Identify which cell holds the provided text, then report its [x, y] central coordinate. 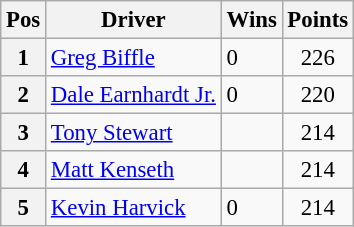
Points [318, 20]
Greg Biffle [134, 58]
1 [24, 58]
5 [24, 208]
220 [318, 95]
4 [24, 170]
2 [24, 95]
Driver [134, 20]
Matt Kenseth [134, 170]
Wins [252, 20]
Tony Stewart [134, 133]
3 [24, 133]
226 [318, 58]
Dale Earnhardt Jr. [134, 95]
Pos [24, 20]
Kevin Harvick [134, 208]
